Extract the [x, y] coordinate from the center of the cell holding the provided text.  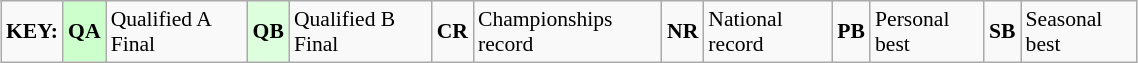
Championships record [568, 32]
CR [452, 32]
NR [682, 32]
Qualified A Final [177, 32]
National record [768, 32]
KEY: [32, 32]
Personal best [927, 32]
PB [851, 32]
Seasonal best [1079, 32]
Qualified B Final [360, 32]
QA [84, 32]
QB [268, 32]
SB [1002, 32]
